Return the (X, Y) coordinate for the center point of the cell that contains the specified text.  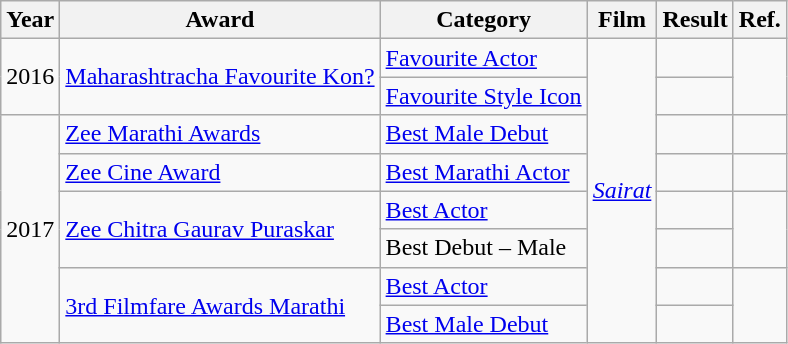
Result (695, 20)
Best Debut – Male (484, 248)
2017 (30, 229)
Award (220, 20)
Best Marathi Actor (484, 172)
Zee Marathi Awards (220, 134)
Favourite Actor (484, 58)
Film (622, 20)
Category (484, 20)
Year (30, 20)
Maharashtracha Favourite Kon? (220, 77)
Zee Cine Award (220, 172)
3rd Filmfare Awards Marathi (220, 305)
Zee Chitra Gaurav Puraskar (220, 229)
Favourite Style Icon (484, 96)
Ref. (760, 20)
2016 (30, 77)
Sairat (622, 191)
